Search for the cell housing the specified text and yield its (x, y) center coordinate. 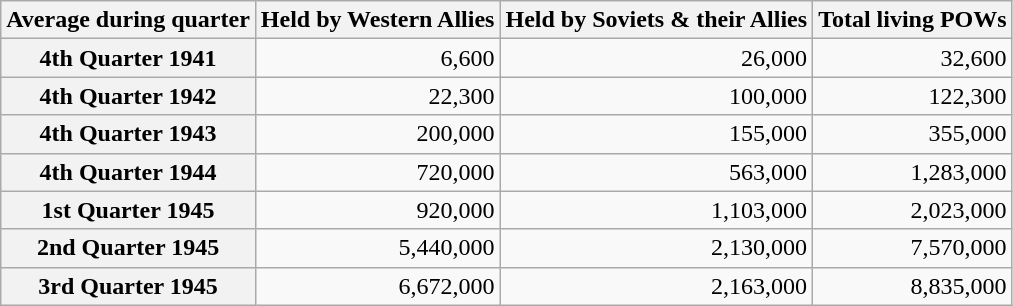
355,000 (913, 134)
920,000 (378, 210)
7,570,000 (913, 248)
563,000 (656, 172)
5,440,000 (378, 248)
4th Quarter 1941 (128, 58)
22,300 (378, 96)
32,600 (913, 58)
6,672,000 (378, 286)
Held by Western Allies (378, 20)
1st Quarter 1945 (128, 210)
3rd Quarter 1945 (128, 286)
155,000 (656, 134)
4th Quarter 1943 (128, 134)
1,103,000 (656, 210)
100,000 (656, 96)
6,600 (378, 58)
4th Quarter 1942 (128, 96)
2,130,000 (656, 248)
200,000 (378, 134)
2,023,000 (913, 210)
2,163,000 (656, 286)
720,000 (378, 172)
122,300 (913, 96)
Total living POWs (913, 20)
26,000 (656, 58)
4th Quarter 1944 (128, 172)
1,283,000 (913, 172)
Held by Soviets & their Allies (656, 20)
8,835,000 (913, 286)
Average during quarter (128, 20)
2nd Quarter 1945 (128, 248)
